Scan for the cell matching the given text and deliver its [X, Y] coordinate at center. 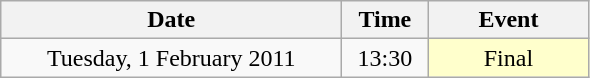
Time [385, 20]
Event [508, 20]
Final [508, 58]
13:30 [385, 58]
Tuesday, 1 February 2011 [172, 58]
Date [172, 20]
